Find where the given text appears and provide that cell's center as [X, Y] coordinate. 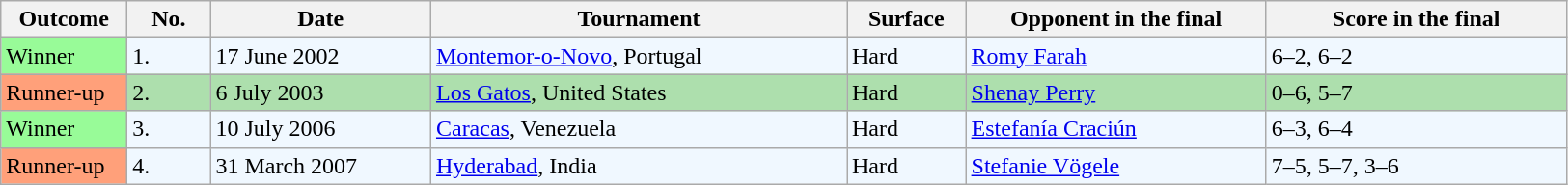
17 June 2002 [320, 56]
10 July 2006 [320, 129]
0–6, 5–7 [1417, 92]
6 July 2003 [320, 92]
Date [320, 19]
3. [169, 129]
2. [169, 92]
Tournament [639, 19]
6–2, 6–2 [1417, 56]
Opponent in the final [1115, 19]
Estefanía Craciún [1115, 129]
Shenay Perry [1115, 92]
4. [169, 166]
Surface [907, 19]
Outcome [64, 19]
Montemor-o-Novo, Portugal [639, 56]
Stefanie Vögele [1115, 166]
Caracas, Venezuela [639, 129]
31 March 2007 [320, 166]
6–3, 6–4 [1417, 129]
1. [169, 56]
Los Gatos, United States [639, 92]
Score in the final [1417, 19]
Romy Farah [1115, 56]
No. [169, 19]
7–5, 5–7, 3–6 [1417, 166]
Hyderabad, India [639, 166]
